Provide the [X, Y] coordinate of the cell's center where the given text is located.  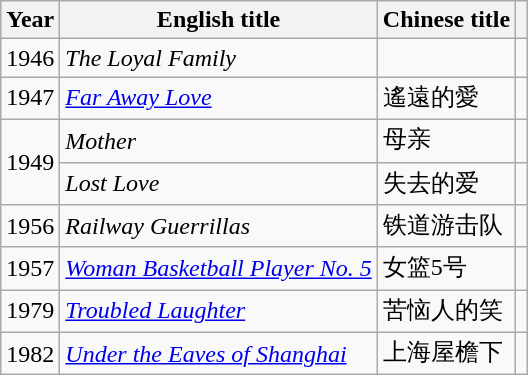
铁道游击队 [446, 226]
女篮5号 [446, 268]
1957 [30, 268]
失去的爱 [446, 184]
1949 [30, 162]
母亲 [446, 140]
Under the Eaves of Shanghai [218, 354]
遙遠的愛 [446, 98]
1947 [30, 98]
Troubled Laughter [218, 312]
1946 [30, 58]
Far Away Love [218, 98]
Chinese title [446, 20]
上海屋檐下 [446, 354]
1979 [30, 312]
苦恼人的笑 [446, 312]
English title [218, 20]
The Loyal Family [218, 58]
Lost Love [218, 184]
1956 [30, 226]
1982 [30, 354]
Mother [218, 140]
Railway Guerrillas [218, 226]
Woman Basketball Player No. 5 [218, 268]
Year [30, 20]
